For the text-containing cell, return its midpoint in [x, y] coordinate format. 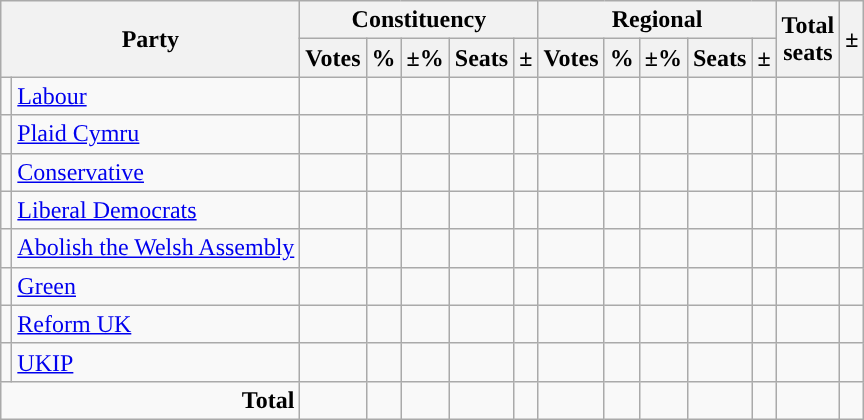
Reform UK [156, 324]
Plaid Cymru [156, 134]
Regional [657, 20]
Totalseats [808, 39]
UKIP [156, 362]
Liberal Democrats [156, 210]
Conservative [156, 172]
Green [156, 286]
Total [150, 400]
Abolish the Welsh Assembly [156, 248]
Party [150, 39]
Labour [156, 96]
Constituency [419, 20]
